Pinpoint the cell where the given text exists, returning its (x, y) midpoint coordinate. 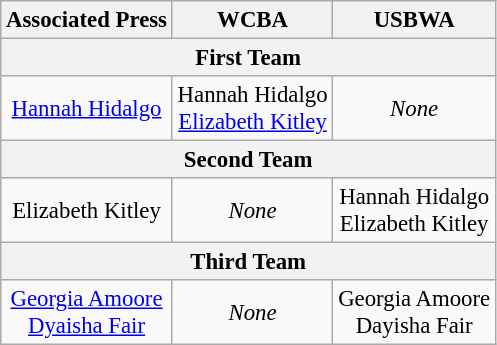
Third Team (248, 262)
Second Team (248, 160)
Associated Press (87, 20)
WCBA (252, 20)
USBWA (414, 20)
First Team (248, 58)
Georgia AmooreDyaisha Fair (87, 312)
Hannah Hidalgo (87, 108)
Georgia AmooreDayisha Fair (414, 312)
Elizabeth Kitley (87, 210)
